Determine the (x, y) coordinate at the center of the cell enclosing the given text.  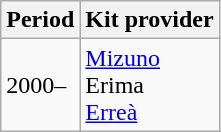
Kit provider (150, 20)
MizunoErimaErreà (150, 85)
2000– (40, 85)
Period (40, 20)
